Return (X, Y) of the center of cell containing provided text 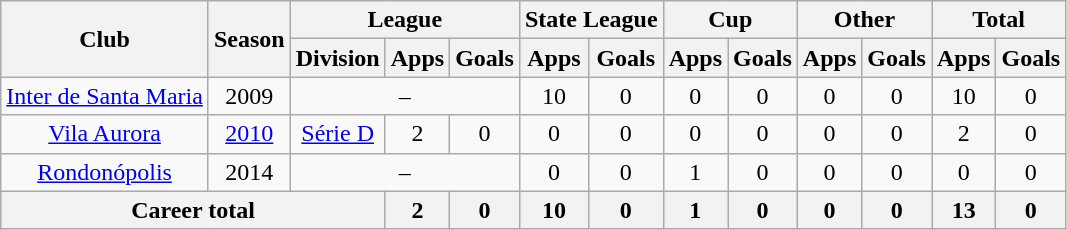
Total (999, 20)
Division (338, 58)
2010 (249, 134)
2009 (249, 96)
Cup (730, 20)
Other (864, 20)
Inter de Santa Maria (105, 96)
Club (105, 39)
State League (591, 20)
Rondonópolis (105, 172)
League (404, 20)
Série D (338, 134)
13 (964, 210)
Career total (193, 210)
Vila Aurora (105, 134)
Season (249, 39)
2014 (249, 172)
